Find where the given text appears and provide that cell's center as (X, Y) coordinate. 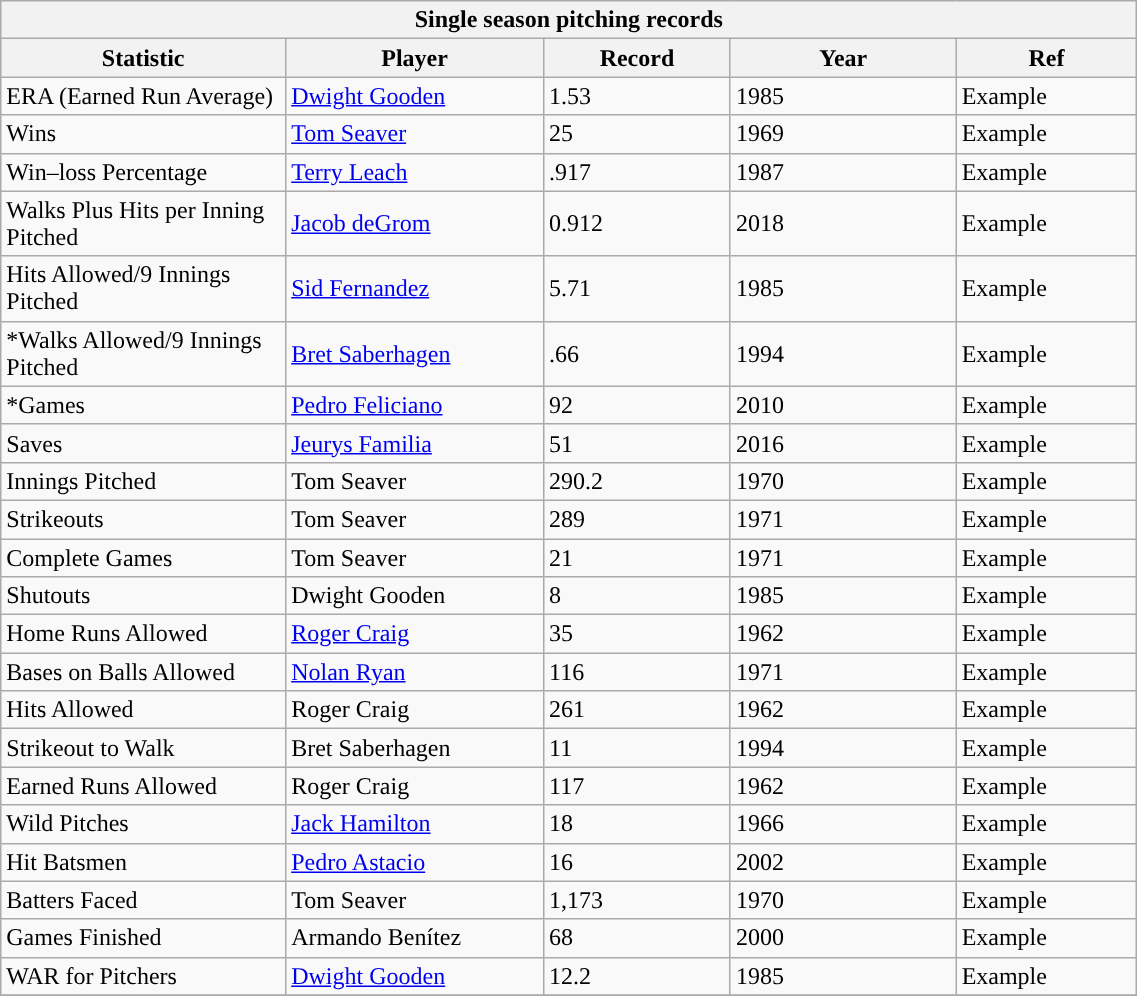
Strikeout to Walk (144, 748)
Nolan Ryan (415, 672)
Home Runs Allowed (144, 634)
Complete Games (144, 557)
Win–loss Percentage (144, 172)
2016 (843, 443)
Hits Allowed/9 Innings Pitched (144, 288)
.66 (638, 354)
Saves (144, 443)
290.2 (638, 481)
2018 (843, 224)
5.71 (638, 288)
92 (638, 405)
Walks Plus Hits per Inning Pitched (144, 224)
Pedro Astacio (415, 862)
Strikeouts (144, 519)
68 (638, 938)
Wins (144, 134)
1966 (843, 824)
16 (638, 862)
Shutouts (144, 596)
2002 (843, 862)
WAR for Pitchers (144, 976)
Bases on Balls Allowed (144, 672)
Pedro Feliciano (415, 405)
1,173 (638, 900)
11 (638, 748)
261 (638, 710)
289 (638, 519)
Year (843, 58)
Earned Runs Allowed (144, 786)
51 (638, 443)
Wild Pitches (144, 824)
.917 (638, 172)
Single season pitching records (569, 20)
2000 (843, 938)
0.912 (638, 224)
Armando Benítez (415, 938)
Record (638, 58)
Jacob deGrom (415, 224)
Batters Faced (144, 900)
Innings Pitched (144, 481)
18 (638, 824)
*Walks Allowed/9 Innings Pitched (144, 354)
1969 (843, 134)
Statistic (144, 58)
117 (638, 786)
Games Finished (144, 938)
Hits Allowed (144, 710)
1.53 (638, 96)
Player (415, 58)
Jeurys Familia (415, 443)
8 (638, 596)
ERA (Earned Run Average) (144, 96)
Terry Leach (415, 172)
35 (638, 634)
*Games (144, 405)
12.2 (638, 976)
Hit Batsmen (144, 862)
Jack Hamilton (415, 824)
2010 (843, 405)
1987 (843, 172)
Ref (1046, 58)
116 (638, 672)
21 (638, 557)
25 (638, 134)
Sid Fernandez (415, 288)
